Return [X, Y] of the center of cell containing provided text 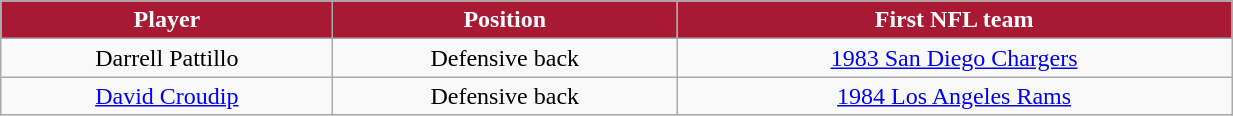
1984 Los Angeles Rams [954, 96]
1983 San Diego Chargers [954, 58]
Position [505, 20]
Darrell Pattillo [167, 58]
David Croudip [167, 96]
First NFL team [954, 20]
Player [167, 20]
